Detect which cell encompasses the target text, then output its (x, y) center coordinate. 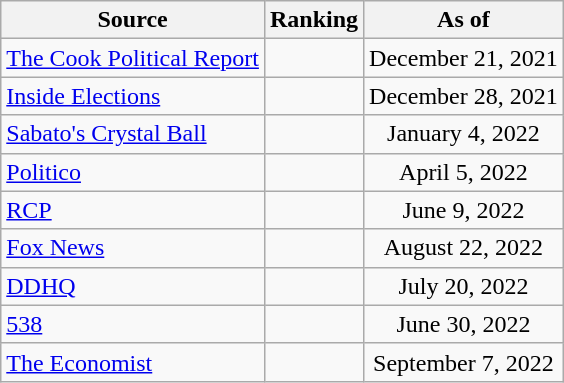
July 20, 2022 (464, 286)
Ranking (314, 20)
As of (464, 20)
Politico (133, 172)
August 22, 2022 (464, 248)
January 4, 2022 (464, 134)
538 (133, 324)
The Economist (133, 362)
September 7, 2022 (464, 362)
June 30, 2022 (464, 324)
Fox News (133, 248)
December 28, 2021 (464, 96)
December 21, 2021 (464, 58)
DDHQ (133, 286)
April 5, 2022 (464, 172)
June 9, 2022 (464, 210)
Sabato's Crystal Ball (133, 134)
RCP (133, 210)
Source (133, 20)
The Cook Political Report (133, 58)
Inside Elections (133, 96)
